Scan for the cell matching the given text and deliver its (X, Y) coordinate at center. 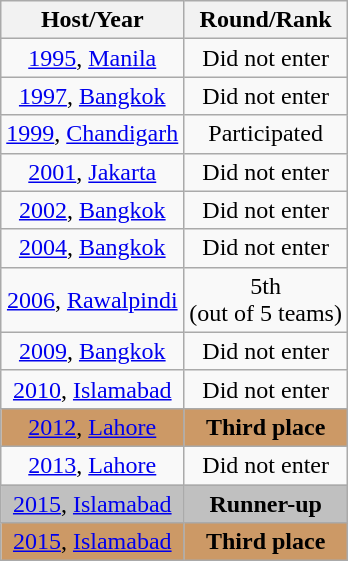
5th(out of 5 teams) (266, 300)
Host/Year (92, 20)
Participated (266, 134)
2001, Jakarta (92, 172)
2006, Rawalpindi (92, 300)
Runner-up (266, 503)
1995, Manila (92, 58)
2010, Islamabad (92, 389)
1999, Chandigarh (92, 134)
2013, Lahore (92, 465)
2004, Bangkok (92, 248)
2002, Bangkok (92, 210)
Round/Rank (266, 20)
1997, Bangkok (92, 96)
2012, Lahore (92, 427)
2009, Bangkok (92, 351)
